Scan for the cell matching the given text and deliver its [X, Y] coordinate at center. 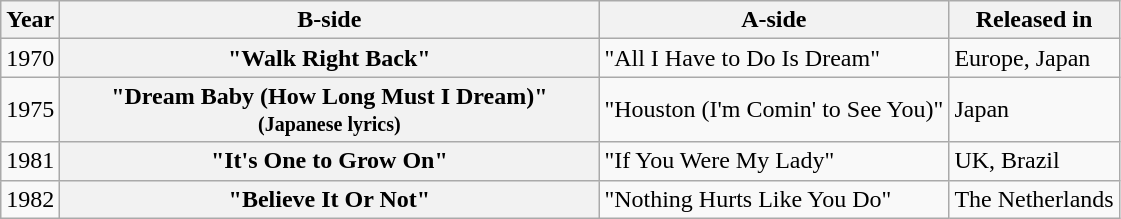
Year [30, 20]
Japan [1034, 110]
Released in [1034, 20]
"Believe It Or Not" [330, 199]
1975 [30, 110]
A-side [774, 20]
1981 [30, 161]
"If You Were My Lady" [774, 161]
"Dream Baby (How Long Must I Dream)"(Japanese lyrics) [330, 110]
UK, Brazil [1034, 161]
"It's One to Grow On" [330, 161]
1982 [30, 199]
B-side [330, 20]
"All I Have to Do Is Dream" [774, 58]
"Houston (I'm Comin' to See You)" [774, 110]
"Walk Right Back" [330, 58]
"Nothing Hurts Like You Do" [774, 199]
The Netherlands [1034, 199]
1970 [30, 58]
Europe, Japan [1034, 58]
